Capture the cell that displays the provided text and extract its [X, Y] central coordinate. 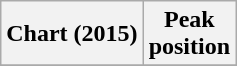
Chart (2015) [72, 34]
Peakposition [189, 34]
